Extract the (x, y) coordinate from the center of the cell holding the provided text.  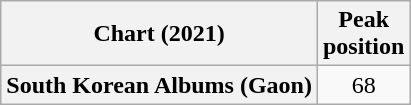
South Korean Albums (Gaon) (160, 85)
Peakposition (363, 34)
68 (363, 85)
Chart (2021) (160, 34)
